Scan for the cell matching the given text and deliver its [x, y] coordinate at center. 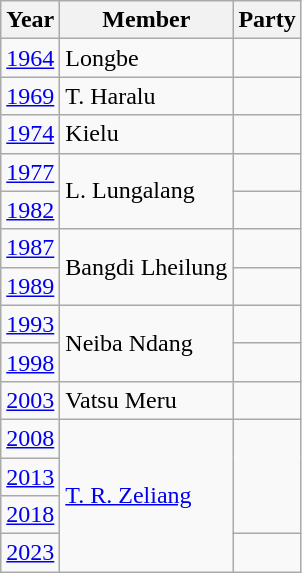
Neiba Ndang [146, 343]
Vatsu Meru [146, 400]
2003 [30, 400]
Bangdi Lheilung [146, 267]
1974 [30, 134]
1998 [30, 362]
2018 [30, 515]
Party [267, 20]
1977 [30, 172]
1964 [30, 58]
1987 [30, 248]
T. Haralu [146, 96]
Year [30, 20]
1989 [30, 286]
2023 [30, 553]
2008 [30, 438]
T. R. Zeliang [146, 495]
Longbe [146, 58]
Kielu [146, 134]
1993 [30, 324]
L. Lungalang [146, 191]
2013 [30, 477]
1969 [30, 96]
Member [146, 20]
1982 [30, 210]
